Capture the cell that displays the provided text and extract its (X, Y) central coordinate. 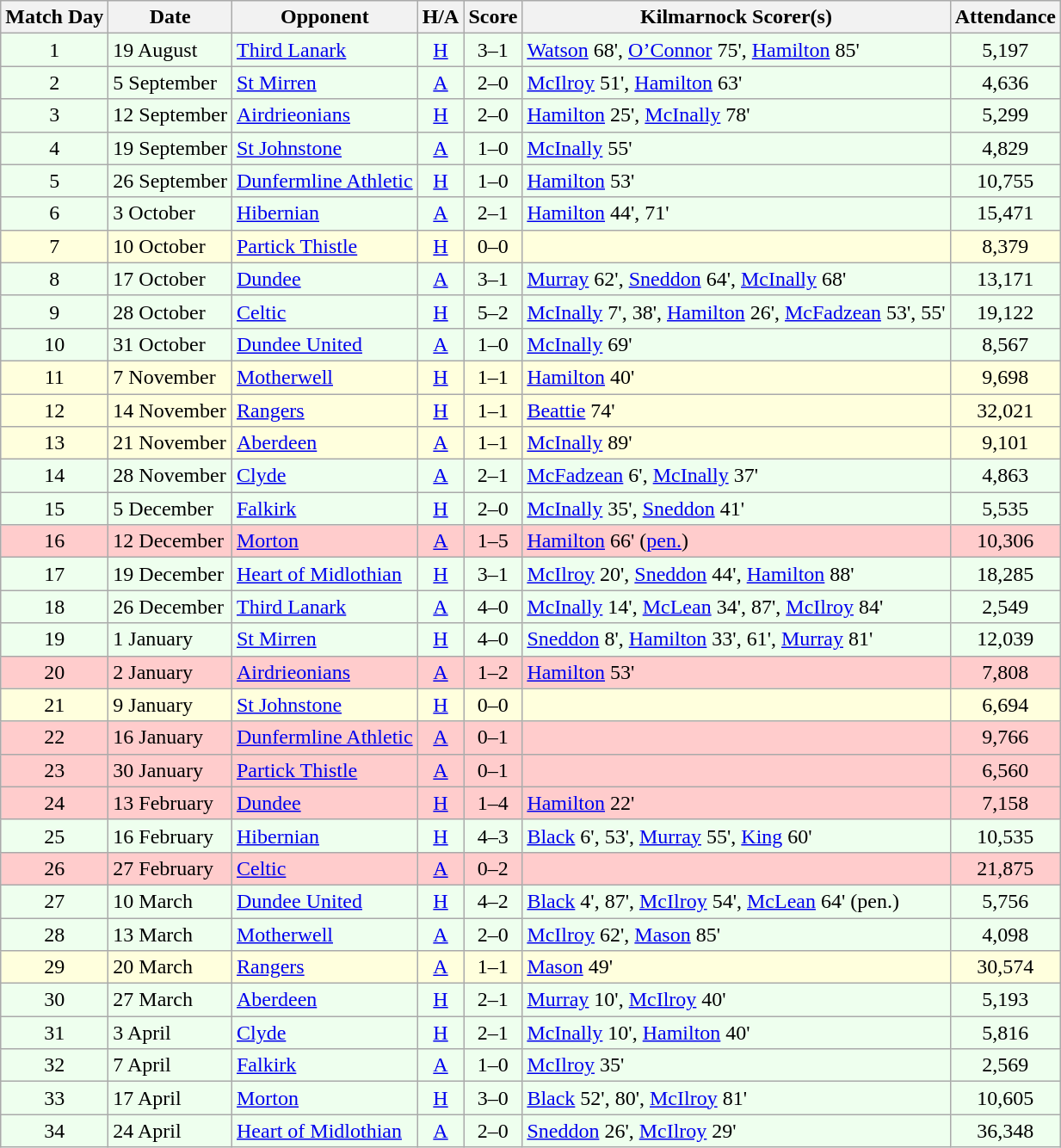
28 (55, 934)
18,285 (1005, 574)
18 (55, 607)
7,808 (1005, 672)
15 (55, 509)
9,766 (1005, 738)
Attendance (1005, 17)
31 (55, 1033)
Black 52', 80', McIlroy 81' (737, 1098)
1 (55, 50)
5 December (170, 509)
5,299 (1005, 115)
13,171 (1005, 279)
7,158 (1005, 803)
10,605 (1005, 1098)
10 (55, 344)
5 (55, 181)
6 (55, 213)
Beattie 74' (737, 410)
McInally 55' (737, 148)
1–5 (493, 541)
5,535 (1005, 509)
27 February (170, 868)
Murray 10', McIlroy 40' (737, 1000)
3 October (170, 213)
14 November (170, 410)
30,574 (1005, 967)
22 (55, 738)
32,021 (1005, 410)
31 October (170, 344)
3 (55, 115)
15,471 (1005, 213)
4–3 (493, 836)
7 November (170, 377)
13 March (170, 934)
6,560 (1005, 770)
Hamilton 66' (pen.) (737, 541)
2 (55, 83)
5,756 (1005, 901)
30 January (170, 770)
19 August (170, 50)
H/A (441, 17)
5,816 (1005, 1033)
30 (55, 1000)
16 (55, 541)
5–2 (493, 312)
26 (55, 868)
17 (55, 574)
19 December (170, 574)
McFadzean 6', McInally 37' (737, 476)
16 February (170, 836)
9,698 (1005, 377)
McInally 7', 38', Hamilton 26', McFadzean 53', 55' (737, 312)
McIlroy 20', Sneddon 44', Hamilton 88' (737, 574)
Hamilton 44', 71' (737, 213)
1–4 (493, 803)
Hamilton 40' (737, 377)
34 (55, 1131)
4,829 (1005, 148)
8,567 (1005, 344)
12,039 (1005, 639)
7 (55, 246)
36,348 (1005, 1131)
8 (55, 279)
3 April (170, 1033)
2,569 (1005, 1065)
27 (55, 901)
McIlroy 62', Mason 85' (737, 934)
20 March (170, 967)
12 December (170, 541)
Black 6', 53', Murray 55', King 60' (737, 836)
0–2 (493, 868)
5,193 (1005, 1000)
13 February (170, 803)
11 (55, 377)
24 (55, 803)
24 April (170, 1131)
Sneddon 26', McIlroy 29' (737, 1131)
29 (55, 967)
4,863 (1005, 476)
21,875 (1005, 868)
19 (55, 639)
17 April (170, 1098)
3–0 (493, 1098)
9,101 (1005, 443)
26 December (170, 607)
14 (55, 476)
1 January (170, 639)
16 January (170, 738)
28 November (170, 476)
12 September (170, 115)
10,755 (1005, 181)
Opponent (324, 17)
32 (55, 1065)
5,197 (1005, 50)
19,122 (1005, 312)
8,379 (1005, 246)
10 March (170, 901)
9 (55, 312)
5 September (170, 83)
6,694 (1005, 705)
McInally 69' (737, 344)
Mason 49' (737, 967)
9 January (170, 705)
McInally 35', Sneddon 41' (737, 509)
Score (493, 17)
McInally 89' (737, 443)
10,535 (1005, 836)
27 March (170, 1000)
Watson 68', O’Connor 75', Hamilton 85' (737, 50)
Murray 62', Sneddon 64', McInally 68' (737, 279)
17 October (170, 279)
Hamilton 22' (737, 803)
McInally 14', McLean 34', 87', McIlroy 84' (737, 607)
28 October (170, 312)
McIlroy 35' (737, 1065)
12 (55, 410)
4,098 (1005, 934)
10 October (170, 246)
4–2 (493, 901)
2 January (170, 672)
4,636 (1005, 83)
Black 4', 87', McIlroy 54', McLean 64' (pen.) (737, 901)
Kilmarnock Scorer(s) (737, 17)
21 (55, 705)
McIlroy 51', Hamilton 63' (737, 83)
4 (55, 148)
23 (55, 770)
2,549 (1005, 607)
Hamilton 25', McInally 78' (737, 115)
10,306 (1005, 541)
Date (170, 17)
19 September (170, 148)
1–2 (493, 672)
25 (55, 836)
13 (55, 443)
McInally 10', Hamilton 40' (737, 1033)
Sneddon 8', Hamilton 33', 61', Murray 81' (737, 639)
21 November (170, 443)
7 April (170, 1065)
33 (55, 1098)
Match Day (55, 17)
20 (55, 672)
26 September (170, 181)
